Provide the [x, y] coordinate of the cell's center where the given text is located.  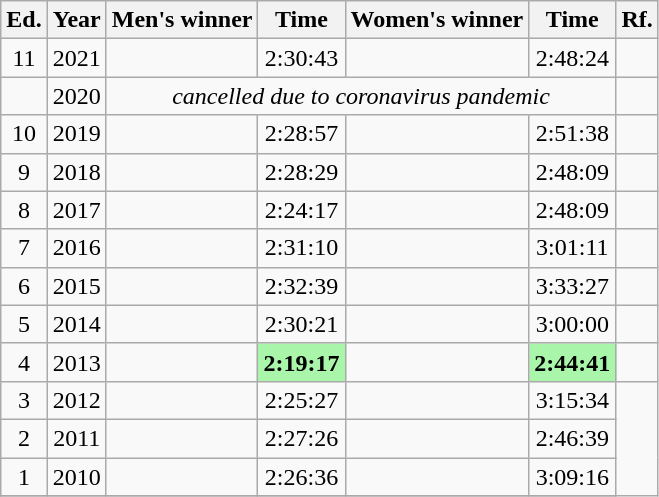
2018 [76, 172]
2:30:43 [302, 58]
2:25:27 [302, 400]
2:31:10 [302, 248]
2014 [76, 324]
2 [24, 438]
3:33:27 [572, 286]
2:51:38 [572, 134]
2012 [76, 400]
2:46:39 [572, 438]
2:24:17 [302, 210]
2:28:57 [302, 134]
6 [24, 286]
2017 [76, 210]
2:44:41 [572, 362]
1 [24, 477]
11 [24, 58]
10 [24, 134]
3:09:16 [572, 477]
Year [76, 20]
2019 [76, 134]
3 [24, 400]
5 [24, 324]
Men's winner [182, 20]
2:26:36 [302, 477]
Ed. [24, 20]
3:01:11 [572, 248]
2010 [76, 477]
4 [24, 362]
2020 [76, 96]
2011 [76, 438]
2016 [76, 248]
3:15:34 [572, 400]
7 [24, 248]
Rf. [637, 20]
2:30:21 [302, 324]
2:19:17 [302, 362]
3:00:00 [572, 324]
Women's winner [437, 20]
2:32:39 [302, 286]
2021 [76, 58]
2:48:24 [572, 58]
8 [24, 210]
2:28:29 [302, 172]
2:27:26 [302, 438]
9 [24, 172]
2015 [76, 286]
2013 [76, 362]
cancelled due to coronavirus pandemic [361, 96]
